Search for the cell housing the specified text and yield its (X, Y) center coordinate. 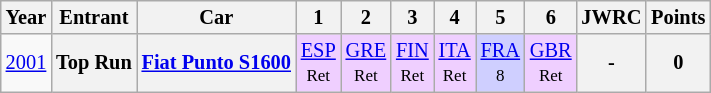
- (612, 63)
Fiat Punto S1600 (216, 63)
GRERet (366, 63)
Car (216, 17)
Year (26, 17)
FINRet (412, 63)
4 (455, 17)
2001 (26, 63)
Top Run (94, 63)
ESPRet (318, 63)
JWRC (612, 17)
0 (678, 63)
6 (551, 17)
2 (366, 17)
5 (500, 17)
Points (678, 17)
3 (412, 17)
Entrant (94, 17)
1 (318, 17)
GBRRet (551, 63)
FRA8 (500, 63)
ITARet (455, 63)
